Provide the (x, y) coordinate of the cell's center where the given text is located.  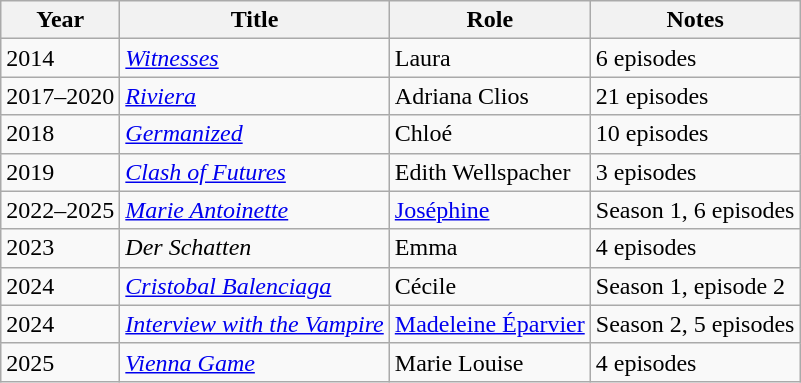
2023 (60, 248)
Vienna Game (254, 362)
2014 (60, 58)
2018 (60, 134)
Cécile (490, 286)
Witnesses (254, 58)
Year (60, 20)
Role (490, 20)
Title (254, 20)
Laura (490, 58)
6 episodes (695, 58)
Season 1, 6 episodes (695, 210)
Marie Louise (490, 362)
Madeleine Éparvier (490, 324)
Marie Antoinette (254, 210)
Chloé (490, 134)
Emma (490, 248)
3 episodes (695, 172)
Edith Wellspacher (490, 172)
Notes (695, 20)
2019 (60, 172)
2022–2025 (60, 210)
Season 1, episode 2 (695, 286)
Der Schatten (254, 248)
10 episodes (695, 134)
Joséphine (490, 210)
Cristobal Balenciaga (254, 286)
Germanized (254, 134)
Season 2, 5 episodes (695, 324)
Interview with the Vampire (254, 324)
2017–2020 (60, 96)
Clash of Futures (254, 172)
Adriana Clios (490, 96)
2025 (60, 362)
Riviera (254, 96)
21 episodes (695, 96)
